For the text-containing cell, return its midpoint in (X, Y) coordinate format. 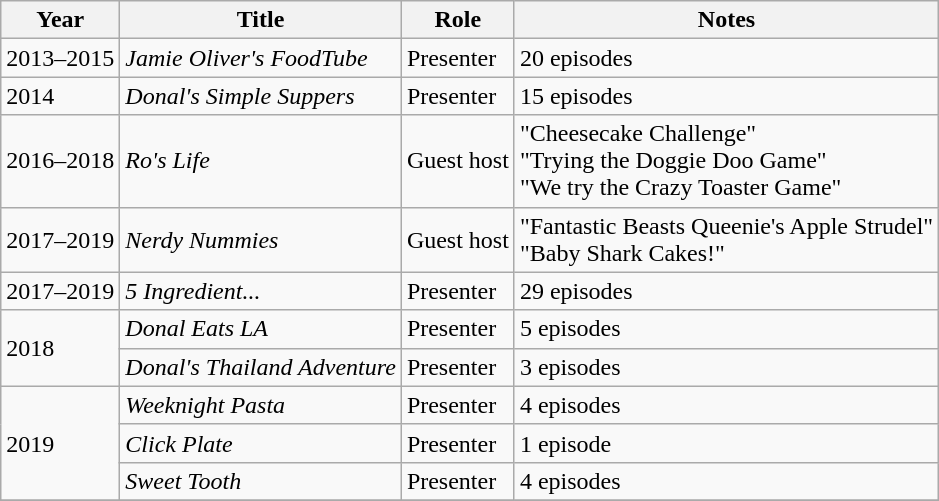
Title (261, 20)
Click Plate (261, 443)
Donal Eats LA (261, 329)
29 episodes (726, 291)
2013–2015 (60, 58)
5 Ingredient... (261, 291)
15 episodes (726, 96)
2019 (60, 443)
Year (60, 20)
5 episodes (726, 329)
2016–2018 (60, 161)
Donal's Simple Suppers (261, 96)
Jamie Oliver's FoodTube (261, 58)
20 episodes (726, 58)
"Fantastic Beasts Queenie's Apple Strudel""Baby Shark Cakes!" (726, 240)
Role (458, 20)
Weeknight Pasta (261, 405)
Donal's Thailand Adventure (261, 367)
Sweet Tooth (261, 481)
Ro's Life (261, 161)
Nerdy Nummies (261, 240)
Notes (726, 20)
2018 (60, 348)
"Cheesecake Challenge""Trying the Doggie Doo Game""We try the Crazy Toaster Game" (726, 161)
3 episodes (726, 367)
1 episode (726, 443)
2014 (60, 96)
